From the cell containing the given text, extract its center point as [X, Y] coordinate. 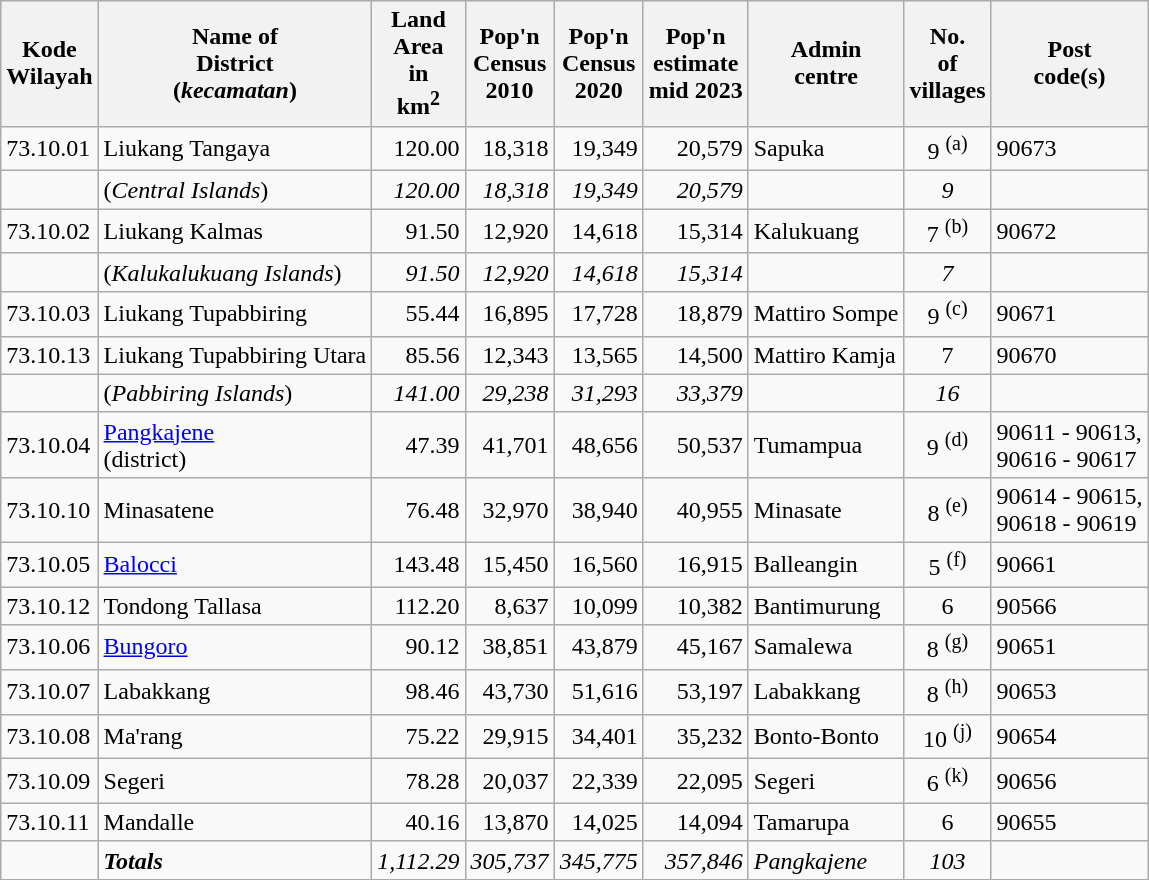
73.10.10 [50, 510]
Mattiro Kamja [826, 355]
14,025 [598, 822]
90614 - 90615,90618 - 90619 [1070, 510]
8 (g) [948, 648]
32,970 [510, 510]
73.10.07 [50, 692]
90670 [1070, 355]
10,382 [696, 606]
141.00 [418, 393]
90651 [1070, 648]
Totals [235, 860]
1,112.29 [418, 860]
90611 - 90613,90616 - 90617 [1070, 444]
16,915 [696, 564]
Liukang Kalmas [235, 232]
Balocci [235, 564]
22,095 [696, 782]
16 [948, 393]
LandAreain km2 [418, 64]
Tondong Tallasa [235, 606]
345,775 [598, 860]
73.10.04 [50, 444]
73.10.09 [50, 782]
Kalukuang [826, 232]
6 (k) [948, 782]
90656 [1070, 782]
73.10.13 [50, 355]
73.10.06 [50, 648]
85.56 [418, 355]
20,037 [510, 782]
31,293 [598, 393]
9 [948, 190]
16,895 [510, 314]
Bantimurung [826, 606]
47.39 [418, 444]
45,167 [696, 648]
143.48 [418, 564]
15,450 [510, 564]
8 (e) [948, 510]
Minasatene [235, 510]
Kode Wilayah [50, 64]
Pop'nCensus2010 [510, 64]
Pop'nestimatemid 2023 [696, 64]
Tumampua [826, 444]
53,197 [696, 692]
14,094 [696, 822]
41,701 [510, 444]
76.48 [418, 510]
Name ofDistrict(kecamatan) [235, 64]
9 (d) [948, 444]
38,851 [510, 648]
12,343 [510, 355]
73.10.12 [50, 606]
(Kalukalukuang Islands) [235, 272]
90672 [1070, 232]
Bungoro [235, 648]
13,870 [510, 822]
16,560 [598, 564]
43,730 [510, 692]
40,955 [696, 510]
90661 [1070, 564]
73.10.03 [50, 314]
10 (j) [948, 736]
Tamarupa [826, 822]
Sapuka [826, 148]
90653 [1070, 692]
29,238 [510, 393]
Bonto-Bonto [826, 736]
73.10.05 [50, 564]
17,728 [598, 314]
90671 [1070, 314]
90654 [1070, 736]
9 (a) [948, 148]
78.28 [418, 782]
357,846 [696, 860]
No. ofvillages [948, 64]
34,401 [598, 736]
98.46 [418, 692]
Postcode(s) [1070, 64]
Admincentre [826, 64]
90.12 [418, 648]
73.10.02 [50, 232]
Ma'rang [235, 736]
Pop'nCensus2020 [598, 64]
Mandalle [235, 822]
38,940 [598, 510]
Samalewa [826, 648]
Liukang Tupabbiring [235, 314]
90566 [1070, 606]
13,565 [598, 355]
Mattiro Sompe [826, 314]
8,637 [510, 606]
Pangkajene [826, 860]
73.10.01 [50, 148]
5 (f) [948, 564]
48,656 [598, 444]
Minasate [826, 510]
73.10.11 [50, 822]
8 (h) [948, 692]
33,379 [696, 393]
Pangkajene (district) [235, 444]
90655 [1070, 822]
43,879 [598, 648]
(Pabbiring Islands) [235, 393]
73.10.08 [50, 736]
29,915 [510, 736]
10,099 [598, 606]
305,737 [510, 860]
55.44 [418, 314]
Liukang Tangaya [235, 148]
9 (c) [948, 314]
90673 [1070, 148]
75.22 [418, 736]
40.16 [418, 822]
Liukang Tupabbiring Utara [235, 355]
51,616 [598, 692]
35,232 [696, 736]
(Central Islands) [235, 190]
Balleangin [826, 564]
103 [948, 860]
18,879 [696, 314]
7 (b) [948, 232]
112.20 [418, 606]
22,339 [598, 782]
50,537 [696, 444]
14,500 [696, 355]
